Scan for the cell matching the given text and deliver its [x, y] coordinate at center. 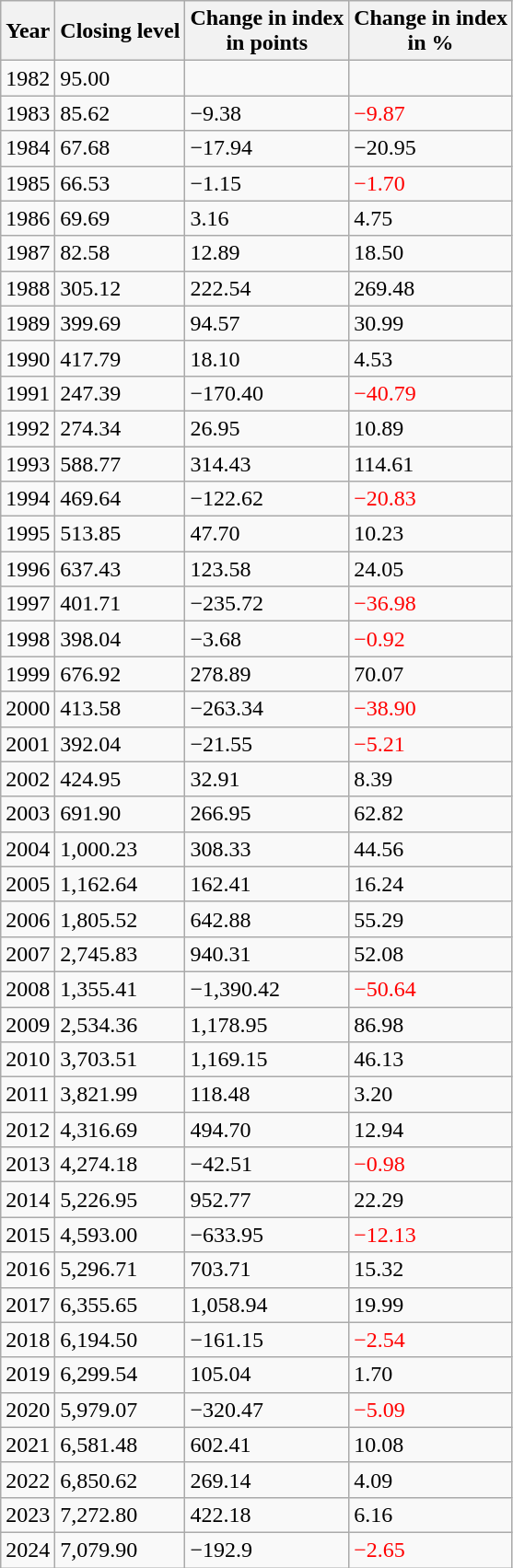
−17.94 [267, 148]
7,079.90 [120, 1550]
1990 [28, 358]
6,850.62 [120, 1480]
46.13 [431, 1060]
−12.13 [431, 1235]
−20.95 [431, 148]
94.57 [267, 323]
10.08 [431, 1445]
392.04 [120, 744]
−0.92 [431, 639]
6,581.48 [120, 1445]
162.41 [267, 884]
−20.83 [431, 499]
2014 [28, 1200]
422.18 [267, 1515]
513.85 [120, 534]
5,296.71 [120, 1270]
Closing level [120, 31]
1983 [28, 113]
266.95 [267, 814]
2000 [28, 709]
691.90 [120, 814]
1984 [28, 148]
−192.9 [267, 1550]
12.94 [431, 1130]
44.56 [431, 849]
247.39 [120, 393]
−122.62 [267, 499]
2005 [28, 884]
637.43 [120, 569]
1993 [28, 463]
940.31 [267, 954]
118.48 [267, 1095]
2,745.83 [120, 954]
1.70 [431, 1375]
32.91 [267, 779]
1985 [28, 183]
1987 [28, 253]
114.61 [431, 463]
105.04 [267, 1375]
1986 [28, 218]
4.53 [431, 358]
−235.72 [267, 604]
66.53 [120, 183]
30.99 [431, 323]
−0.98 [431, 1165]
15.32 [431, 1270]
1991 [28, 393]
1,178.95 [267, 1025]
2020 [28, 1410]
−5.21 [431, 744]
2008 [28, 989]
952.77 [267, 1200]
−320.47 [267, 1410]
588.77 [120, 463]
2007 [28, 954]
469.64 [120, 499]
308.33 [267, 849]
1989 [28, 323]
6.16 [431, 1515]
2009 [28, 1025]
3,703.51 [120, 1060]
642.88 [267, 919]
1,058.94 [267, 1305]
−2.65 [431, 1550]
1997 [28, 604]
1,355.41 [120, 989]
398.04 [120, 639]
−50.64 [431, 989]
8.39 [431, 779]
2015 [28, 1235]
55.29 [431, 919]
5,979.07 [120, 1410]
−170.40 [267, 393]
3.16 [267, 218]
2013 [28, 1165]
676.92 [120, 674]
1,162.64 [120, 884]
3,821.99 [120, 1095]
6,299.54 [120, 1375]
4.75 [431, 218]
1,805.52 [120, 919]
314.43 [267, 463]
1998 [28, 639]
2019 [28, 1375]
4,593.00 [120, 1235]
2022 [28, 1480]
274.34 [120, 428]
67.68 [120, 148]
2023 [28, 1515]
413.58 [120, 709]
22.29 [431, 1200]
602.41 [267, 1445]
424.95 [120, 779]
16.24 [431, 884]
62.82 [431, 814]
6,194.50 [120, 1340]
4.09 [431, 1480]
Change in indexin points [267, 31]
2010 [28, 1060]
2004 [28, 849]
2021 [28, 1445]
−263.34 [267, 709]
69.69 [120, 218]
−9.38 [267, 113]
6,355.65 [120, 1305]
2011 [28, 1095]
269.48 [431, 288]
278.89 [267, 674]
3.20 [431, 1095]
1999 [28, 674]
−9.87 [431, 113]
2017 [28, 1305]
10.89 [431, 428]
26.95 [267, 428]
2003 [28, 814]
417.79 [120, 358]
−38.90 [431, 709]
1996 [28, 569]
52.08 [431, 954]
305.12 [120, 288]
1992 [28, 428]
222.54 [267, 288]
703.71 [267, 1270]
−161.15 [267, 1340]
Year [28, 31]
−21.55 [267, 744]
−36.98 [431, 604]
1988 [28, 288]
82.58 [120, 253]
401.71 [120, 604]
−3.68 [267, 639]
399.69 [120, 323]
1995 [28, 534]
2024 [28, 1550]
494.70 [267, 1130]
2001 [28, 744]
4,316.69 [120, 1130]
95.00 [120, 78]
2006 [28, 919]
10.23 [431, 534]
12.89 [267, 253]
24.05 [431, 569]
85.62 [120, 113]
−5.09 [431, 1410]
1994 [28, 499]
4,274.18 [120, 1165]
2002 [28, 779]
19.99 [431, 1305]
2016 [28, 1270]
86.98 [431, 1025]
1,000.23 [120, 849]
−1.70 [431, 183]
2018 [28, 1340]
−42.51 [267, 1165]
5,226.95 [120, 1200]
269.14 [267, 1480]
123.58 [267, 569]
1,169.15 [267, 1060]
18.10 [267, 358]
2,534.36 [120, 1025]
18.50 [431, 253]
70.07 [431, 674]
2012 [28, 1130]
Change in indexin % [431, 31]
1982 [28, 78]
−40.79 [431, 393]
−1.15 [267, 183]
47.70 [267, 534]
−2.54 [431, 1340]
−1,390.42 [267, 989]
7,272.80 [120, 1515]
−633.95 [267, 1235]
